For the text-containing cell, return its midpoint in [x, y] coordinate format. 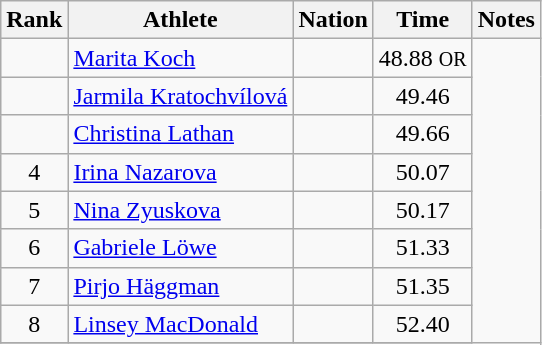
49.46 [422, 96]
Rank [34, 20]
49.66 [422, 134]
50.17 [422, 210]
Christina Lathan [180, 134]
6 [34, 248]
7 [34, 286]
48.88 OR [422, 58]
Linsey MacDonald [180, 324]
Irina Nazarova [180, 172]
8 [34, 324]
4 [34, 172]
Nation [333, 20]
Nina Zyuskova [180, 210]
Notes [506, 20]
5 [34, 210]
51.33 [422, 248]
Pirjo Häggman [180, 286]
Marita Koch [180, 58]
Jarmila Kratochvílová [180, 96]
Gabriele Löwe [180, 248]
51.35 [422, 286]
50.07 [422, 172]
52.40 [422, 324]
Time [422, 20]
Athlete [180, 20]
